Determine the (x, y) coordinate at the center of the cell enclosing the given text.  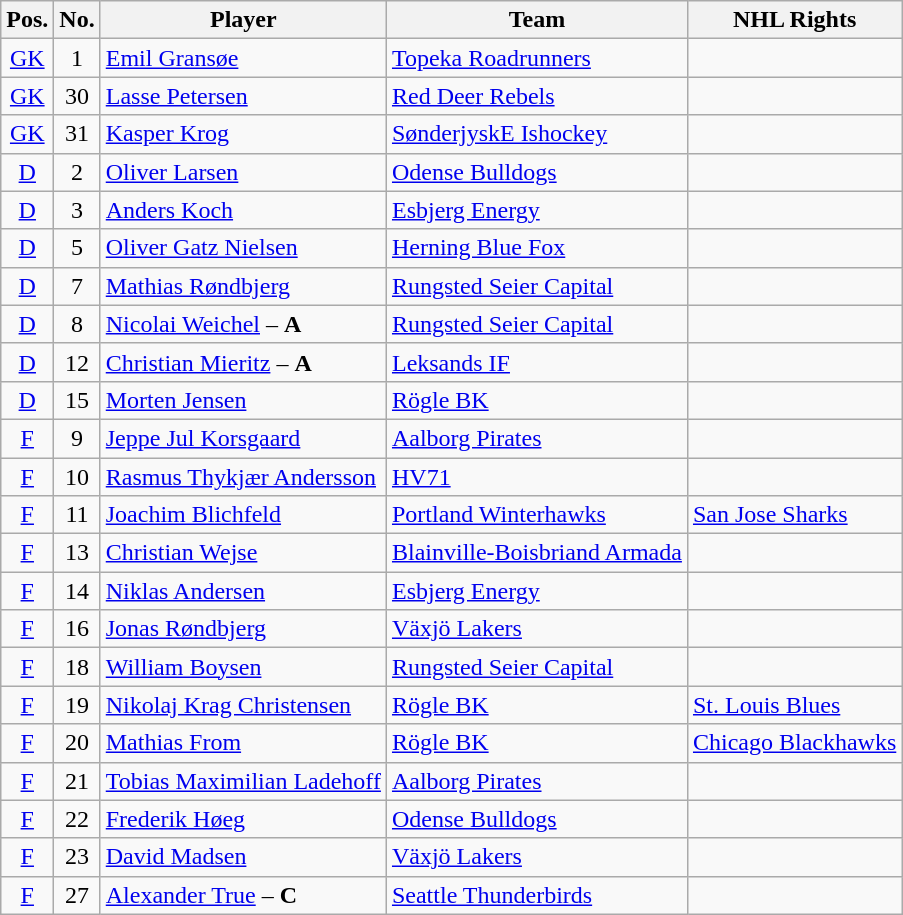
Topeka Roadrunners (536, 58)
Mathias From (243, 743)
Player (243, 20)
18 (77, 667)
2 (77, 172)
3 (77, 210)
Red Deer Rebels (536, 96)
No. (77, 20)
Anders Koch (243, 210)
Joachim Blichfeld (243, 515)
Nicolai Weichel – A (243, 324)
9 (77, 438)
Lasse Petersen (243, 96)
27 (77, 895)
Portland Winterhawks (536, 515)
Seattle Thunderbirds (536, 895)
Tobias Maximilian Ladehoff (243, 781)
Team (536, 20)
22 (77, 819)
Christian Wejse (243, 553)
Blainville-Boisbriand Armada (536, 553)
Jeppe Jul Korsgaard (243, 438)
Alexander True – C (243, 895)
Niklas Andersen (243, 591)
Chicago Blackhawks (794, 743)
Rasmus Thykjær Andersson (243, 477)
12 (77, 362)
David Madsen (243, 857)
Morten Jensen (243, 400)
1 (77, 58)
William Boysen (243, 667)
13 (77, 553)
Christian Mieritz – A (243, 362)
Frederik Høeg (243, 819)
7 (77, 286)
Nikolaj Krag Christensen (243, 705)
23 (77, 857)
San Jose Sharks (794, 515)
Mathias Røndbjerg (243, 286)
11 (77, 515)
16 (77, 629)
31 (77, 134)
14 (77, 591)
5 (77, 248)
Pos. (28, 20)
SønderjyskE Ishockey (536, 134)
19 (77, 705)
Oliver Larsen (243, 172)
Emil Gransøe (243, 58)
30 (77, 96)
Oliver Gatz Nielsen (243, 248)
15 (77, 400)
St. Louis Blues (794, 705)
10 (77, 477)
20 (77, 743)
21 (77, 781)
Kasper Krog (243, 134)
NHL Rights (794, 20)
8 (77, 324)
HV71 (536, 477)
Herning Blue Fox (536, 248)
Jonas Røndbjerg (243, 629)
Leksands IF (536, 362)
